Provide the [x, y] coordinate of the cell's center where the given text is located.  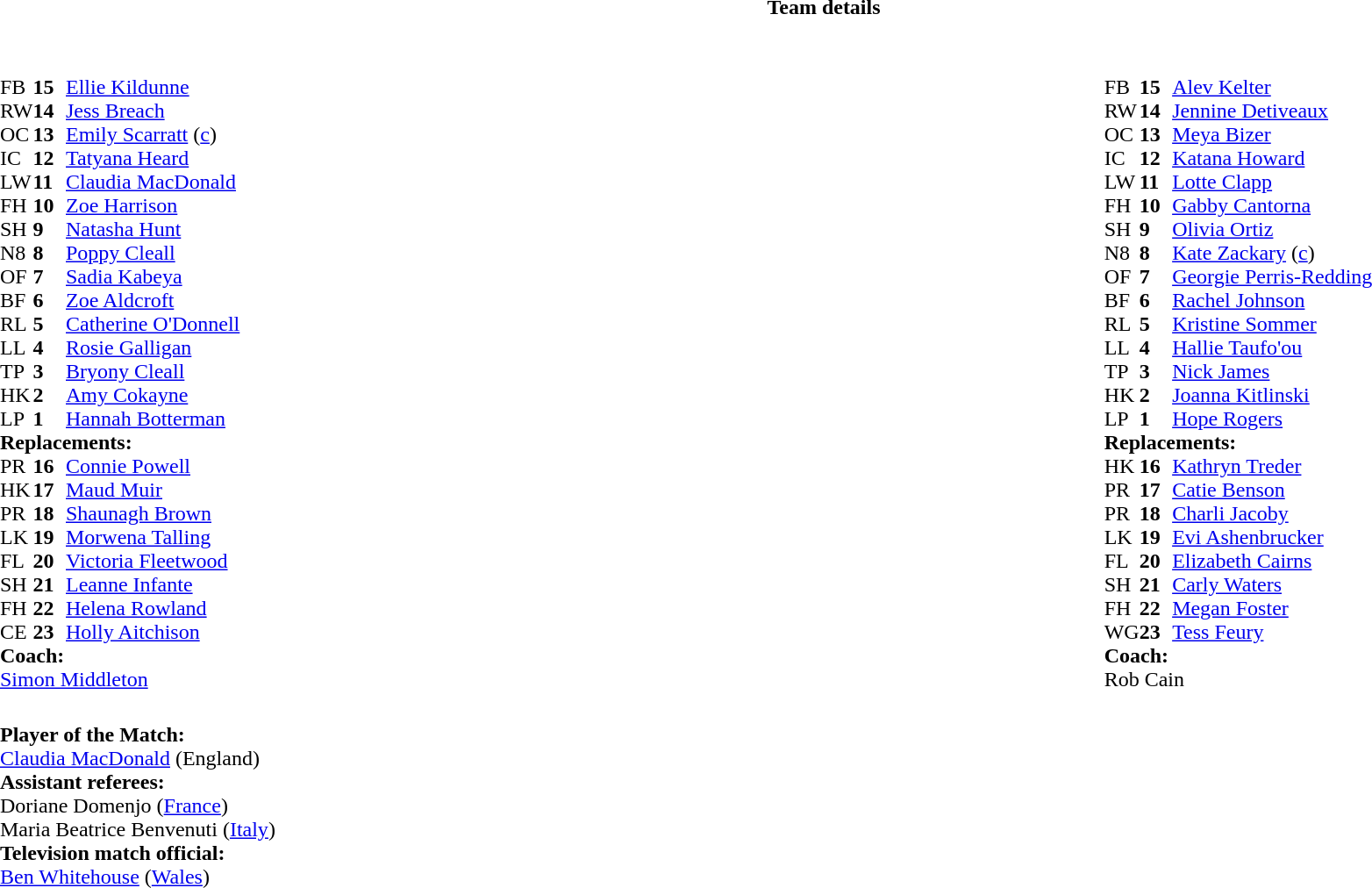
Nick James [1272, 372]
Simon Middleton [119, 679]
Zoe Harrison [153, 205]
Amy Cokayne [153, 395]
Rachel Johnson [1272, 300]
Carly Waters [1272, 584]
Hope Rogers [1272, 419]
Hannah Botterman [153, 419]
Olivia Ortiz [1272, 230]
Kathryn Treder [1272, 467]
Georgie Perris-Redding [1272, 277]
Elizabeth Cairns [1272, 562]
Poppy Cleall [153, 253]
Ellie Kildunne [153, 88]
Zoe Aldcroft [153, 300]
Joanna Kitlinski [1272, 395]
Meya Bizer [1272, 135]
Kristine Sommer [1272, 325]
Morwena Talling [153, 537]
Coach: [119, 656]
Charli Jacoby [1272, 514]
Jess Breach [153, 111]
WG [1122, 632]
Catie Benson [1272, 490]
Megan Foster [1272, 609]
Gabby Cantorna [1272, 205]
Natasha Hunt [153, 230]
Holly Aitchison [153, 632]
Evi Ashenbrucker [1272, 537]
Hallie Taufo'ou [1272, 347]
Sadia Kabeya [153, 277]
Lotte Clapp [1272, 183]
Kate Zackary (c) [1272, 253]
Bryony Cleall [153, 372]
Tess Feury [1272, 632]
Shaunagh Brown [153, 514]
Katana Howard [1272, 158]
Connie Powell [153, 467]
Helena Rowland [153, 609]
Victoria Fleetwood [153, 562]
Catherine O'Donnell [153, 325]
Tatyana Heard [153, 158]
Maud Muir [153, 490]
Jennine Detiveaux [1272, 111]
CE [17, 632]
Rosie Galligan [153, 347]
Leanne Infante [153, 584]
Alev Kelter [1272, 88]
Claudia MacDonald [153, 183]
Replacements: [119, 442]
Emily Scarratt (c) [153, 135]
